Extract the (X, Y) coordinate from the center of the cell holding the provided text.  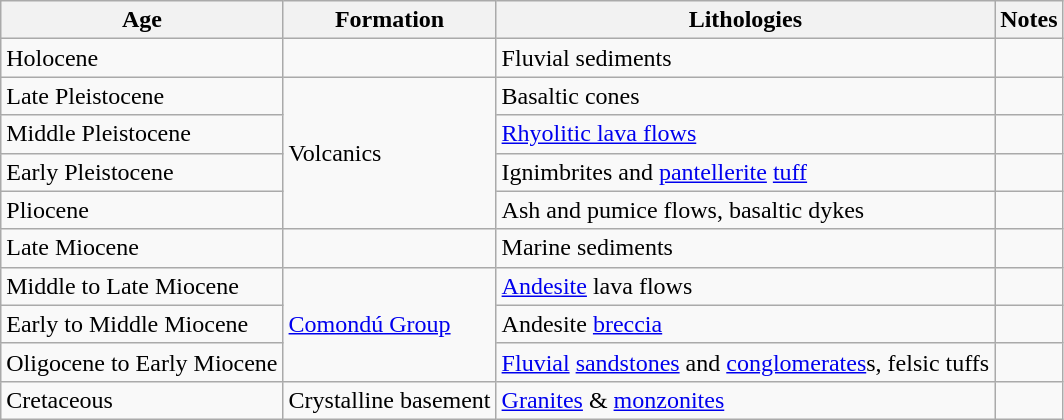
Ignimbrites and pantellerite tuff (746, 172)
Marine sediments (746, 248)
Late Pleistocene (142, 96)
Middle Pleistocene (142, 134)
Granites & monzonites (746, 400)
Andesite lava flows (746, 286)
Lithologies (746, 20)
Middle to Late Miocene (142, 286)
Fluvial sediments (746, 58)
Fluvial sandstones and conglomeratess, felsic tuffs (746, 362)
Oligocene to Early Miocene (142, 362)
Early to Middle Miocene (142, 324)
Late Miocene (142, 248)
Cretaceous (142, 400)
Crystalline basement (390, 400)
Holocene (142, 58)
Formation (390, 20)
Rhyolitic lava flows (746, 134)
Notes (1029, 20)
Age (142, 20)
Comondú Group (390, 324)
Volcanics (390, 153)
Ash and pumice flows, basaltic dykes (746, 210)
Andesite breccia (746, 324)
Basaltic cones (746, 96)
Pliocene (142, 210)
Early Pleistocene (142, 172)
